Return [x, y] of the center of cell containing provided text 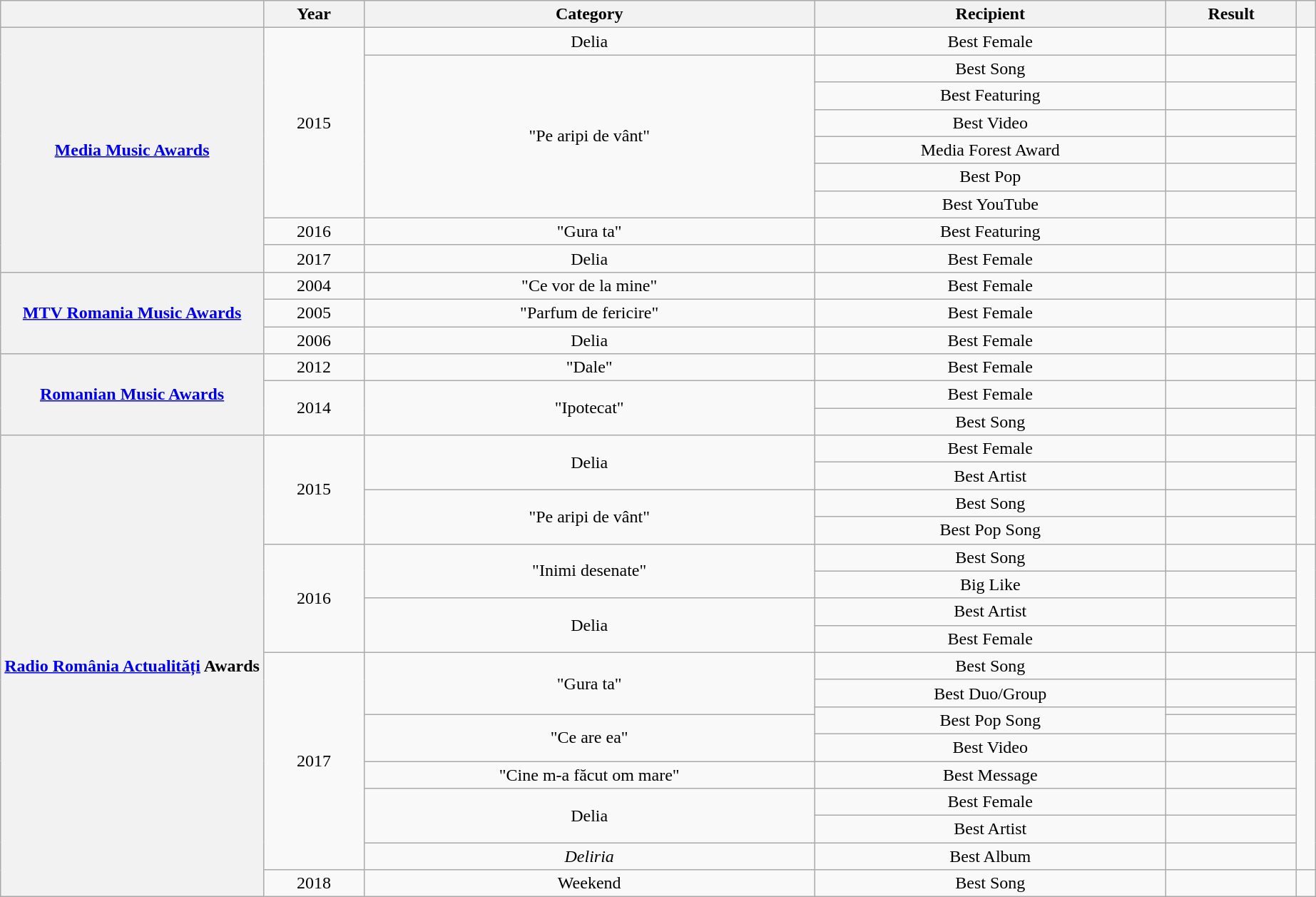
Big Like [990, 584]
Media Music Awards [133, 150]
Result [1231, 14]
2012 [314, 368]
"Cine m-a făcut om mare" [589, 774]
Radio România Actualități Awards [133, 667]
Deliria [589, 856]
MTV Romania Music Awards [133, 313]
Best Album [990, 856]
Recipient [990, 14]
2014 [314, 408]
"Ce are ea" [589, 738]
Year [314, 14]
"Parfum de fericire" [589, 313]
2018 [314, 883]
Weekend [589, 883]
2004 [314, 285]
"Dale" [589, 368]
Media Forest Award [990, 150]
2006 [314, 340]
Romanian Music Awards [133, 395]
Best Message [990, 774]
Best YouTube [990, 204]
Category [589, 14]
"Inimi desenate" [589, 571]
2005 [314, 313]
"Ipotecat" [589, 408]
"Ce vor de la mine" [589, 285]
Best Pop [990, 177]
Best Duo/Group [990, 693]
